Return the (X, Y) coordinate for the center point of the cell that contains the specified text.  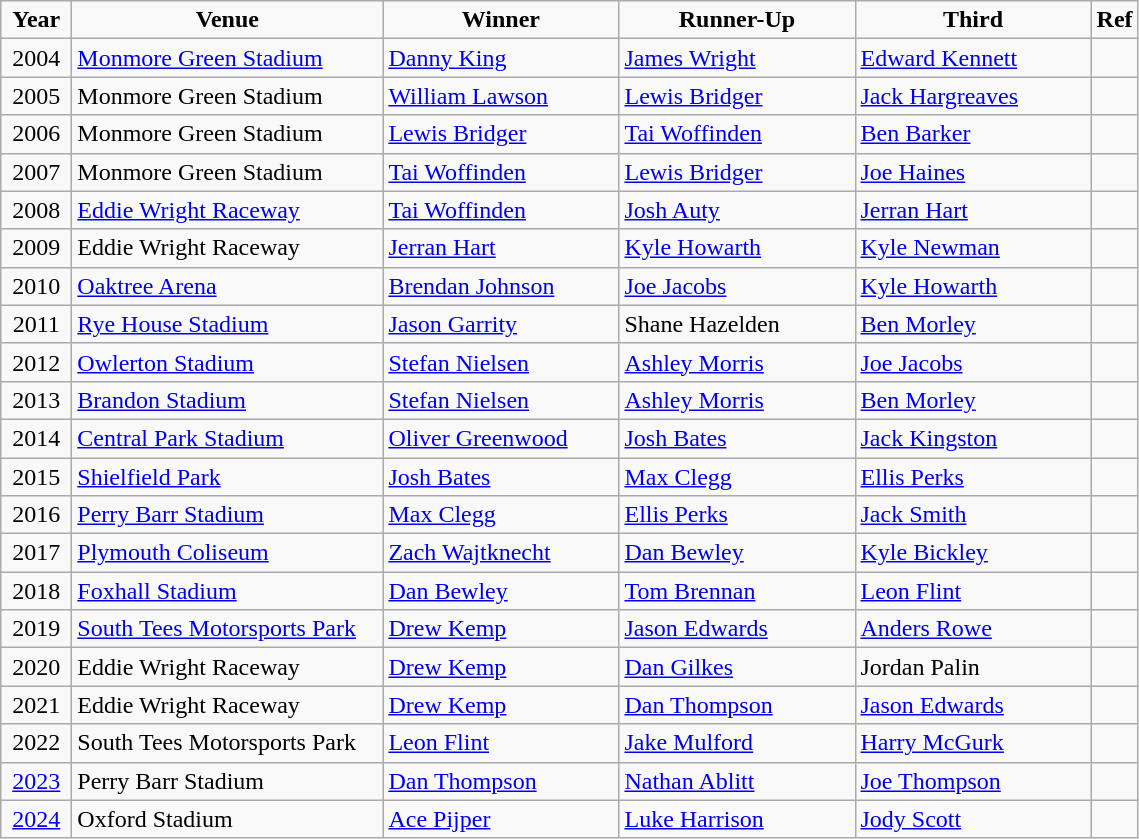
Ben Barker (973, 134)
William Lawson (501, 96)
2019 (36, 629)
Central Park Stadium (228, 438)
Nathan Ablitt (737, 781)
Oaktree Arena (228, 286)
Jason Garrity (501, 324)
Runner-Up (737, 20)
2014 (36, 438)
2013 (36, 400)
2015 (36, 477)
Anders Rowe (973, 629)
Brandon Stadium (228, 400)
2018 (36, 591)
Year (36, 20)
Jody Scott (973, 819)
2011 (36, 324)
Owlerton Stadium (228, 362)
Venue (228, 20)
Brendan Johnson (501, 286)
2017 (36, 553)
2007 (36, 172)
2006 (36, 134)
Luke Harrison (737, 819)
Oliver Greenwood (501, 438)
Plymouth Coliseum (228, 553)
Jack Smith (973, 515)
Ace Pijper (501, 819)
Shane Hazelden (737, 324)
Jordan Palin (973, 667)
2022 (36, 743)
Josh Auty (737, 210)
Ref (1114, 20)
Jack Hargreaves (973, 96)
Danny King (501, 58)
Winner (501, 20)
Zach Wajtknecht (501, 553)
Jake Mulford (737, 743)
Rye House Stadium (228, 324)
Third (973, 20)
2005 (36, 96)
2012 (36, 362)
2024 (36, 819)
2009 (36, 248)
2021 (36, 705)
Dan Gilkes (737, 667)
Joe Haines (973, 172)
Edward Kennett (973, 58)
Jack Kingston (973, 438)
Harry McGurk (973, 743)
Kyle Bickley (973, 553)
Kyle Newman (973, 248)
Tom Brennan (737, 591)
James Wright (737, 58)
Foxhall Stadium (228, 591)
Joe Thompson (973, 781)
2023 (36, 781)
Oxford Stadium (228, 819)
2016 (36, 515)
2020 (36, 667)
2004 (36, 58)
2008 (36, 210)
2010 (36, 286)
Shielfield Park (228, 477)
